Detect which cell encompasses the target text, then output its (X, Y) center coordinate. 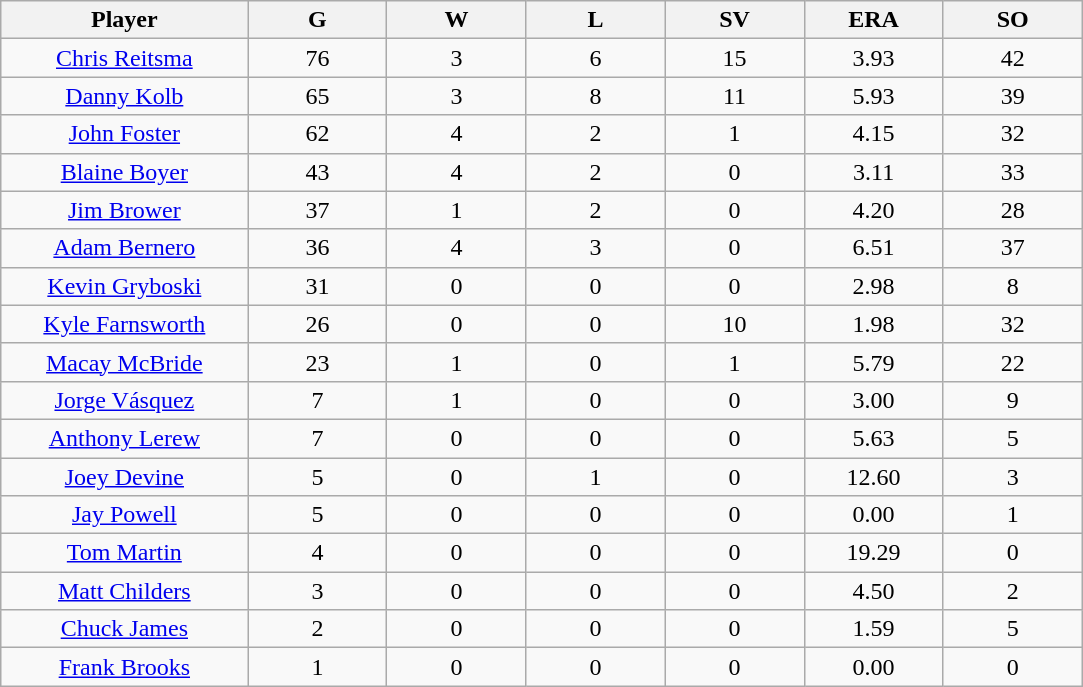
36 (318, 248)
Player (124, 20)
28 (1012, 210)
26 (318, 324)
23 (318, 362)
Frank Brooks (124, 667)
11 (734, 96)
43 (318, 172)
10 (734, 324)
9 (1012, 400)
4.50 (874, 591)
Adam Bernero (124, 248)
3.93 (874, 58)
SV (734, 20)
31 (318, 286)
Kyle Farnsworth (124, 324)
22 (1012, 362)
39 (1012, 96)
Anthony Lerew (124, 438)
Jorge Vásquez (124, 400)
5.79 (874, 362)
5.63 (874, 438)
Joey Devine (124, 477)
Blaine Boyer (124, 172)
42 (1012, 58)
W (456, 20)
19.29 (874, 553)
SO (1012, 20)
12.60 (874, 477)
Danny Kolb (124, 96)
15 (734, 58)
76 (318, 58)
1.98 (874, 324)
Macay McBride (124, 362)
Jim Brower (124, 210)
Chuck James (124, 629)
ERA (874, 20)
65 (318, 96)
Jay Powell (124, 515)
1.59 (874, 629)
John Foster (124, 134)
4.15 (874, 134)
4.20 (874, 210)
L (596, 20)
3.00 (874, 400)
Kevin Gryboski (124, 286)
3.11 (874, 172)
6.51 (874, 248)
2.98 (874, 286)
G (318, 20)
Matt Childers (124, 591)
6 (596, 58)
5.93 (874, 96)
Chris Reitsma (124, 58)
Tom Martin (124, 553)
33 (1012, 172)
62 (318, 134)
